Provide the (x, y) coordinate of the cell's center where the given text is located.  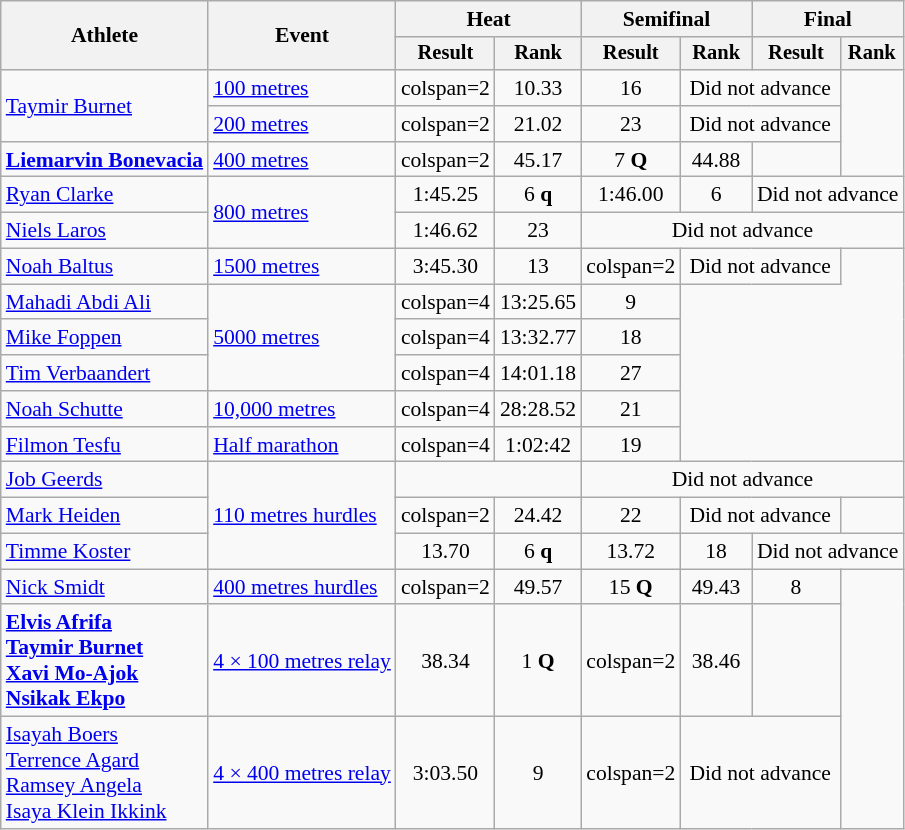
Timme Koster (104, 552)
Mahadi Abdi Ali (104, 302)
Tim Verbaandert (104, 373)
Isayah BoersTerrence AgardRamsey AngelaIsaya Klein Ikkink (104, 773)
Niels Laros (104, 231)
Mark Heiden (104, 516)
800 metres (302, 212)
100 metres (302, 88)
13.70 (446, 552)
Taymir Burnet (104, 106)
8 (796, 587)
400 metres hurdles (302, 587)
28:28.52 (538, 409)
13 (538, 267)
1:46.62 (446, 231)
19 (630, 445)
24.42 (538, 516)
13.72 (630, 552)
Job Geerds (104, 480)
49.57 (538, 587)
3:03.50 (446, 773)
21 (630, 409)
22 (630, 516)
15 Q (630, 587)
110 metres hurdles (302, 516)
4 × 100 metres relay (302, 661)
44.88 (716, 160)
16 (630, 88)
4 × 400 metres relay (302, 773)
45.17 (538, 160)
21.02 (538, 124)
1 Q (538, 661)
Semifinal (666, 19)
Filmon Tesfu (104, 445)
27 (630, 373)
14:01.18 (538, 373)
Noah Baltus (104, 267)
49.43 (716, 587)
Athlete (104, 36)
13:32.77 (538, 338)
Heat (488, 19)
Nick Smidt (104, 587)
1:02:42 (538, 445)
38.46 (716, 661)
5000 metres (302, 338)
Ryan Clarke (104, 195)
Half marathon (302, 445)
Event (302, 36)
3:45.30 (446, 267)
1:46.00 (630, 195)
6 (716, 195)
1500 metres (302, 267)
Liemarvin Bonevacia (104, 160)
7 Q (630, 160)
13:25.65 (538, 302)
200 metres (302, 124)
400 metres (302, 160)
10,000 metres (302, 409)
Final (828, 19)
1:45.25 (446, 195)
38.34 (446, 661)
Noah Schutte (104, 409)
Elvis AfrifaTaymir BurnetXavi Mo-AjokNsikak Ekpo (104, 661)
10.33 (538, 88)
Mike Foppen (104, 338)
